Determine the [X, Y] coordinate at the center of the cell enclosing the given text.  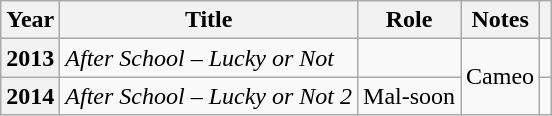
Cameo [500, 77]
Role [410, 20]
Year [30, 20]
Mal-soon [410, 96]
2013 [30, 58]
Notes [500, 20]
After School – Lucky or Not 2 [209, 96]
Title [209, 20]
After School – Lucky or Not [209, 58]
2014 [30, 96]
